Locate the cell with the specified text and output its (X, Y) center coordinate. 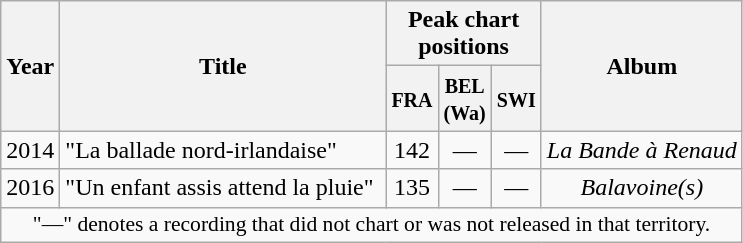
FRA (412, 98)
2014 (30, 150)
"—" denotes a recording that did not chart or was not released in that territory. (372, 225)
BEL (Wa) (464, 98)
Balavoine(s) (642, 188)
Peak chart positions (464, 34)
Album (642, 66)
SWI (516, 98)
2016 (30, 188)
Title (223, 66)
"La ballade nord-irlandaise" (223, 150)
Year (30, 66)
142 (412, 150)
135 (412, 188)
La Bande à Renaud (642, 150)
"Un enfant assis attend la pluie" (223, 188)
